Determine the [X, Y] coordinate at the center of the cell enclosing the given text.  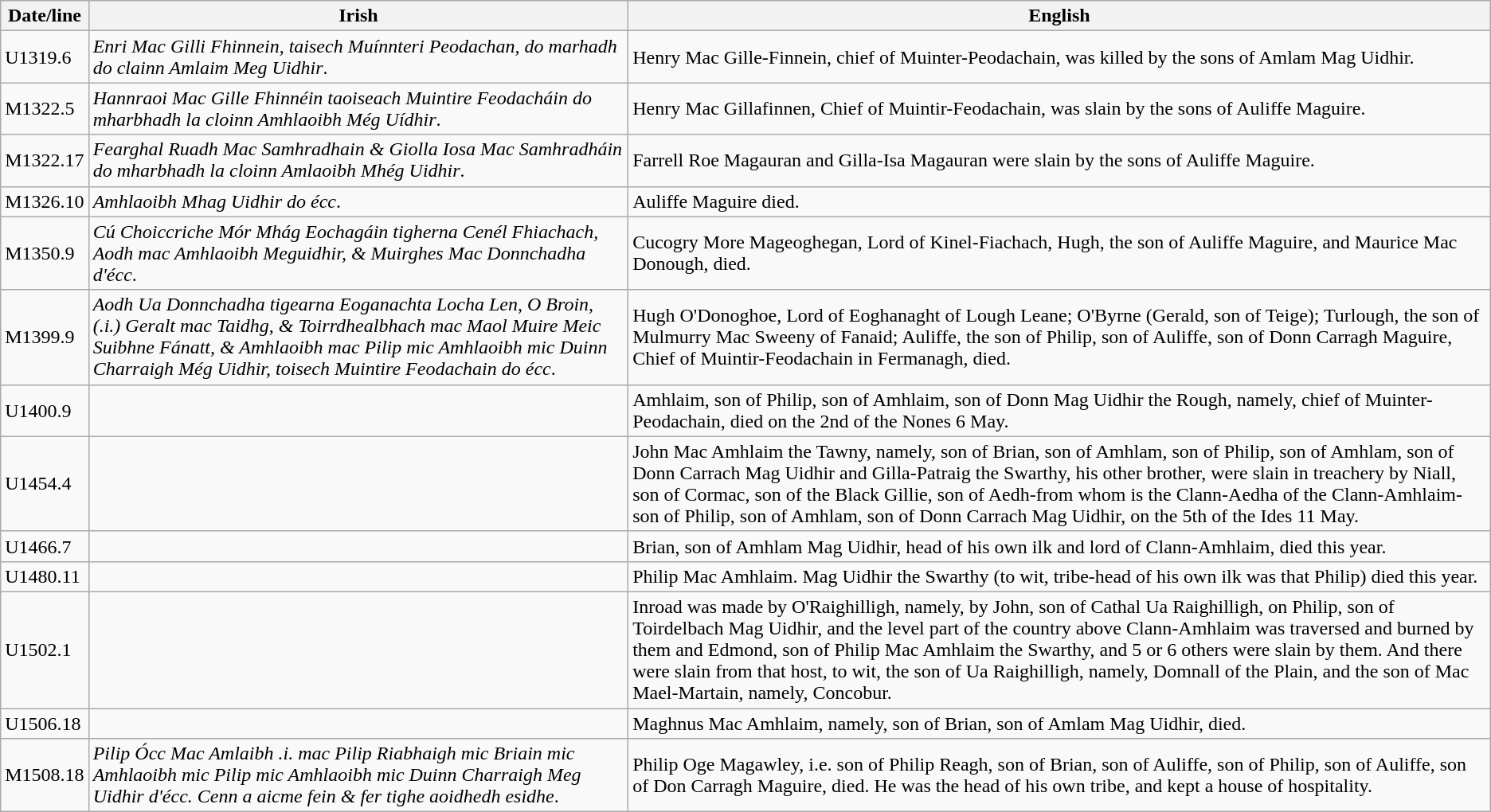
U1400.9 [45, 411]
Amhlaoibh Mhag Uidhir do écc. [358, 201]
Fearghal Ruadh Mac Samhradhain & Giolla Iosa Mac Samhradháin do mharbhadh la cloinn Amlaoibh Mhég Uidhir. [358, 161]
U1506.18 [45, 724]
English [1059, 16]
M1322.17 [45, 161]
M1326.10 [45, 201]
U1466.7 [45, 546]
Henry Mac Gillafinnen, Chief of Muintir-Feodachain, was slain by the sons of Auliffe Maguire. [1059, 108]
Enri Mac Gilli Fhinnein, taisech Muínnteri Peodachan, do marhadh do clainn Amlaim Meg Uidhir. [358, 57]
U1480.11 [45, 576]
Philip Mac Amhlaim. Mag Uidhir the Swarthy (to wit, tribe-head of his own ilk was that Philip) died this year. [1059, 576]
U1502.1 [45, 650]
M1350.9 [45, 253]
Hannraoi Mac Gille Fhinnéin taoiseach Muintire Feodacháin do mharbhadh la cloinn Amhlaoibh Még Uídhir. [358, 108]
U1319.6 [45, 57]
Henry Mac Gille-Finnein, chief of Muinter-Peodachain, was killed by the sons of Amlam Mag Uidhir. [1059, 57]
Brian, son of Amhlam Mag Uidhir, head of his own ilk and lord of Clann-Amhlaim, died this year. [1059, 546]
Maghnus Mac Amhlaim, namely, son of Brian, son of Amlam Mag Uidhir, died. [1059, 724]
U1454.4 [45, 484]
Cucogry More Mageoghegan, Lord of Kinel-Fiachach, Hugh, the son of Auliffe Maguire, and Maurice Mac Donough, died. [1059, 253]
M1322.5 [45, 108]
Auliffe Maguire died. [1059, 201]
Irish [358, 16]
Amhlaim, son of Philip, son of Amhlaim, son of Donn Mag Uidhir the Rough, namely, chief of Muinter-Peodachain, died on the 2nd of the Nones 6 May. [1059, 411]
Date/line [45, 16]
Farrell Roe Magauran and Gilla-Isa Magauran were slain by the sons of Auliffe Maguire. [1059, 161]
Cú Choiccriche Mór Mhág Eochagáin tigherna Cenél Fhiachach, Aodh mac Amhlaoibh Meguidhir, & Muirghes Mac Donnchadha d'écc. [358, 253]
M1508.18 [45, 775]
M1399.9 [45, 338]
